Extract the (X, Y) coordinate from the center of the cell holding the provided text.  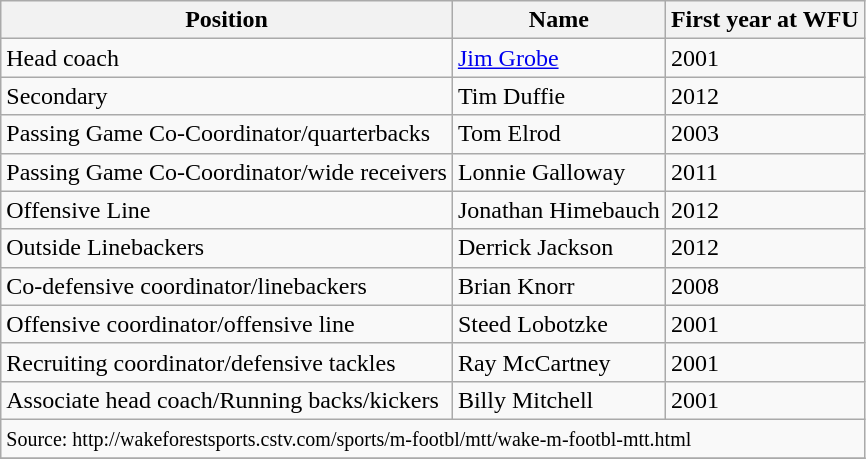
Passing Game Co-Coordinator/wide receivers (227, 172)
2003 (764, 134)
Source: http://wakeforestsports.cstv.com/sports/m-footbl/mtt/wake-m-footbl-mtt.html (432, 438)
Tom Elrod (558, 134)
Passing Game Co-Coordinator/quarterbacks (227, 134)
Brian Knorr (558, 286)
Associate head coach/Running backs/kickers (227, 400)
2011 (764, 172)
Derrick Jackson (558, 248)
Head coach (227, 58)
Offensive Line (227, 210)
2008 (764, 286)
Jim Grobe (558, 58)
Name (558, 20)
Ray McCartney (558, 362)
Jonathan Himebauch (558, 210)
Outside Linebackers (227, 248)
Co-defensive coordinator/linebackers (227, 286)
Offensive coordinator/offensive line (227, 324)
Recruiting coordinator/defensive tackles (227, 362)
First year at WFU (764, 20)
Position (227, 20)
Tim Duffie (558, 96)
Steed Lobotzke (558, 324)
Lonnie Galloway (558, 172)
Secondary (227, 96)
Billy Mitchell (558, 400)
